Identify which cell holds the provided text, then report its (x, y) central coordinate. 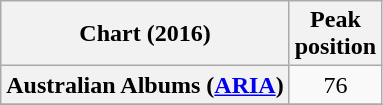
Chart (2016) (145, 34)
76 (335, 85)
Peak position (335, 34)
Australian Albums (ARIA) (145, 85)
